Extract the (x, y) coordinate from the center of the cell holding the provided text.  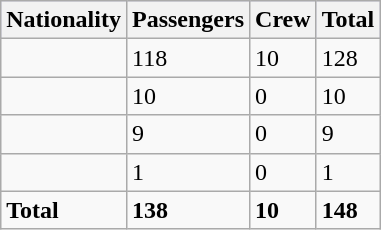
Nationality (64, 20)
128 (348, 58)
138 (188, 210)
118 (188, 58)
148 (348, 210)
Crew (284, 20)
Passengers (188, 20)
